Locate the cell with the specified text and output its [x, y] center coordinate. 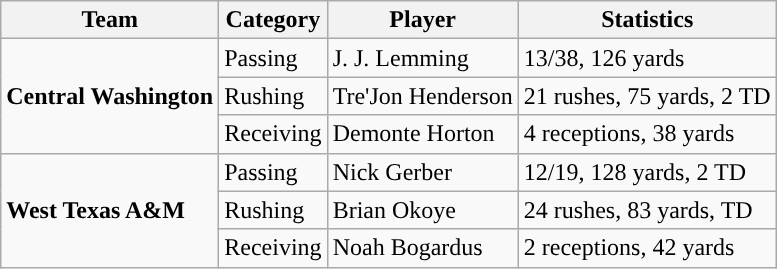
24 rushes, 83 yards, TD [647, 210]
2 receptions, 42 yards [647, 248]
Category [273, 20]
Statistics [647, 20]
Nick Gerber [422, 172]
J. J. Lemming [422, 58]
12/19, 128 yards, 2 TD [647, 172]
Tre'Jon Henderson [422, 96]
Player [422, 20]
West Texas A&M [110, 210]
Brian Okoye [422, 210]
13/38, 126 yards [647, 58]
Team [110, 20]
Demonte Horton [422, 134]
Noah Bogardus [422, 248]
4 receptions, 38 yards [647, 134]
Central Washington [110, 96]
21 rushes, 75 yards, 2 TD [647, 96]
